Search for the cell housing the specified text and yield its [X, Y] center coordinate. 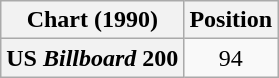
Chart (1990) [92, 20]
Position [231, 20]
94 [231, 58]
US Billboard 200 [92, 58]
